Search for the cell housing the specified text and yield its (X, Y) center coordinate. 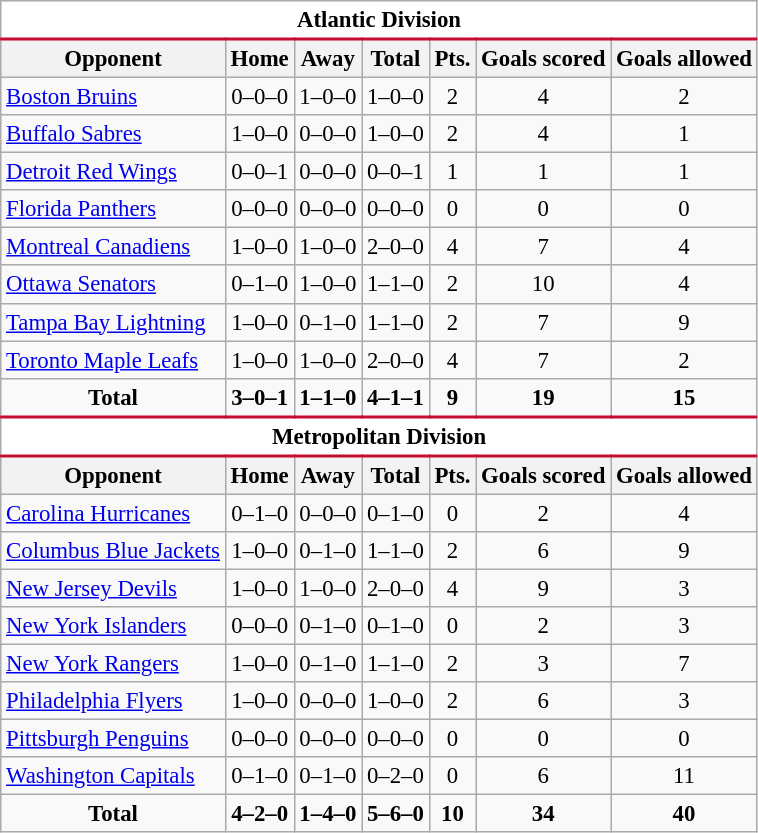
Detroit Red Wings (113, 172)
New Jersey Devils (113, 588)
Washington Capitals (113, 776)
11 (684, 776)
Atlantic Division (380, 20)
5–6–0 (396, 814)
Buffalo Sabres (113, 134)
Toronto Maple Leafs (113, 360)
4–1–1 (396, 397)
Florida Panthers (113, 209)
Carolina Hurricanes (113, 513)
Philadelphia Flyers (113, 701)
19 (544, 397)
15 (684, 397)
Pittsburgh Penguins (113, 739)
Montreal Canadiens (113, 247)
34 (544, 814)
New York Islanders (113, 626)
40 (684, 814)
Metropolitan Division (380, 436)
Columbus Blue Jackets (113, 551)
Tampa Bay Lightning (113, 322)
New York Rangers (113, 664)
Ottawa Senators (113, 285)
3–0–1 (260, 397)
0–2–0 (396, 776)
Boston Bruins (113, 97)
4–2–0 (260, 814)
1–4–0 (328, 814)
